Extract the (X, Y) coordinate from the center of the cell holding the provided text.  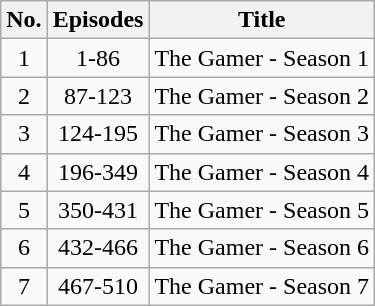
196-349 (98, 172)
1-86 (98, 58)
The Gamer - Season 1 (262, 58)
The Gamer - Season 7 (262, 286)
Title (262, 20)
5 (24, 210)
The Gamer - Season 6 (262, 248)
432-466 (98, 248)
7 (24, 286)
124-195 (98, 134)
The Gamer - Season 2 (262, 96)
3 (24, 134)
6 (24, 248)
1 (24, 58)
Episodes (98, 20)
467-510 (98, 286)
4 (24, 172)
350-431 (98, 210)
No. (24, 20)
The Gamer - Season 4 (262, 172)
2 (24, 96)
The Gamer - Season 5 (262, 210)
The Gamer - Season 3 (262, 134)
87-123 (98, 96)
